Capture the cell that displays the provided text and extract its (X, Y) central coordinate. 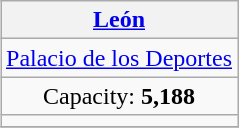
Capacity: 5,188 (118, 96)
Palacio de los Deportes (118, 58)
León (118, 20)
